Find where the given text appears and provide that cell's center as (X, Y) coordinate. 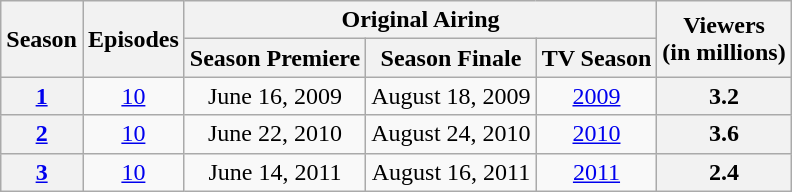
June 22, 2010 (274, 134)
Season (42, 39)
Original Airing (420, 20)
June 14, 2011 (274, 172)
TV Season (596, 58)
3.6 (724, 134)
1 (42, 96)
Season Premiere (274, 58)
3.2 (724, 96)
2.4 (724, 172)
2011 (596, 172)
August 24, 2010 (451, 134)
Viewers(in millions) (724, 39)
2009 (596, 96)
2010 (596, 134)
2 (42, 134)
August 18, 2009 (451, 96)
August 16, 2011 (451, 172)
3 (42, 172)
Season Finale (451, 58)
Episodes (133, 39)
June 16, 2009 (274, 96)
